Return the (x, y) coordinate for the center point of the cell that contains the specified text.  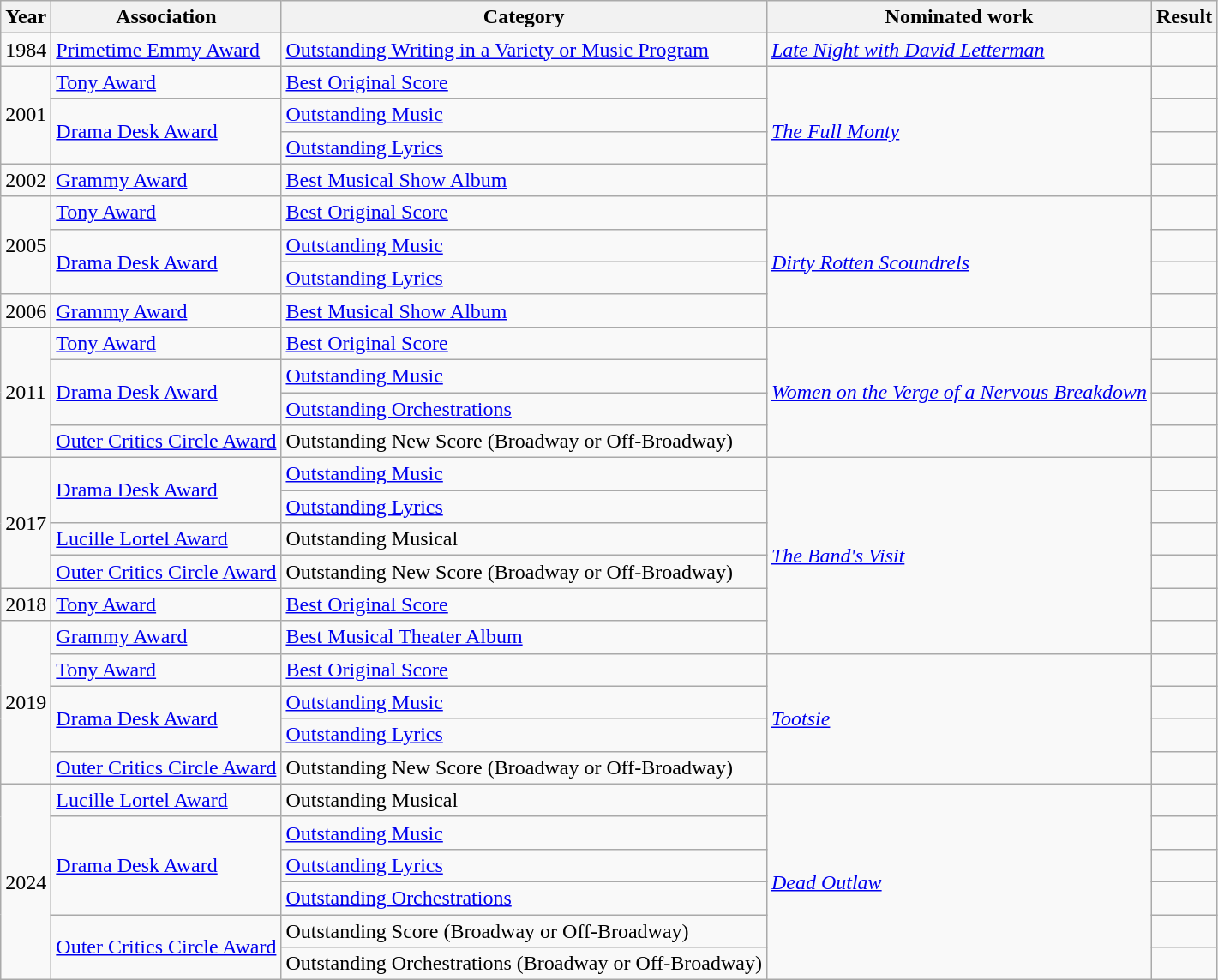
2017 (26, 523)
2002 (26, 180)
Dead Outlaw (958, 881)
1984 (26, 50)
Result (1184, 17)
Primetime Emmy Award (166, 50)
Tootsie (958, 718)
Best Musical Theater Album (524, 637)
Women on the Verge of a Nervous Breakdown (958, 392)
2011 (26, 392)
The Full Monty (958, 131)
Outstanding Score (Broadway or Off-Broadway) (524, 930)
Category (524, 17)
Year (26, 17)
2024 (26, 881)
2006 (26, 310)
Dirty Rotten Scoundrels (958, 262)
Nominated work (958, 17)
2018 (26, 604)
2005 (26, 245)
Association (166, 17)
2001 (26, 115)
The Band's Visit (958, 556)
2019 (26, 702)
Late Night with David Letterman (958, 50)
Outstanding Orchestrations (Broadway or Off-Broadway) (524, 964)
Outstanding Writing in a Variety or Music Program (524, 50)
